From the cell containing the given text, extract its center point as (X, Y) coordinate. 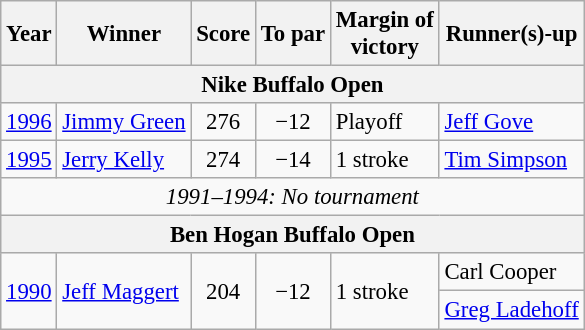
1995 (29, 160)
Greg Ladehoff (512, 310)
1991–1994: No tournament (292, 197)
Margin ofvictory (384, 34)
Jimmy Green (124, 122)
274 (224, 160)
Ben Hogan Buffalo Open (292, 235)
Winner (124, 34)
Year (29, 34)
204 (224, 292)
Tim Simpson (512, 160)
To par (292, 34)
276 (224, 122)
1996 (29, 122)
Score (224, 34)
−14 (292, 160)
Jeff Gove (512, 122)
1990 (29, 292)
Playoff (384, 122)
Jerry Kelly (124, 160)
Jeff Maggert (124, 292)
Carl Cooper (512, 273)
Nike Buffalo Open (292, 85)
Runner(s)-up (512, 34)
